Provide the [X, Y] coordinate of the cell's center where the given text is located.  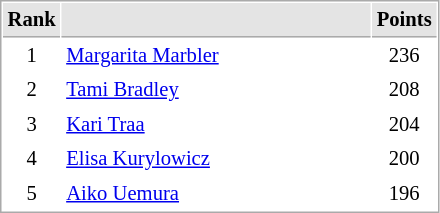
208 [404, 90]
200 [404, 158]
204 [404, 124]
236 [404, 56]
Rank [32, 20]
Tami Bradley [216, 90]
Elisa Kurylowicz [216, 158]
196 [404, 194]
2 [32, 90]
1 [32, 56]
Margarita Marbler [216, 56]
3 [32, 124]
5 [32, 194]
4 [32, 158]
Kari Traa [216, 124]
Aiko Uemura [216, 194]
Points [404, 20]
